Return the [x, y] coordinate for the center point of the cell that contains the specified text.  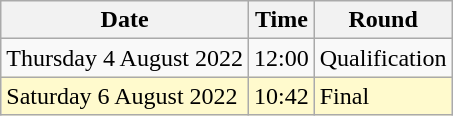
Saturday 6 August 2022 [125, 96]
Time [281, 20]
Qualification [383, 58]
10:42 [281, 96]
Date [125, 20]
Thursday 4 August 2022 [125, 58]
Round [383, 20]
Final [383, 96]
12:00 [281, 58]
